Identify which cell holds the provided text, then report its (X, Y) central coordinate. 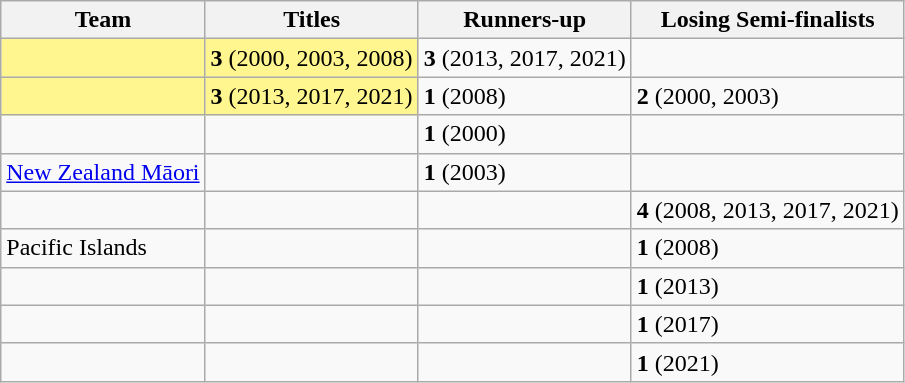
Runners-up (524, 20)
New Zealand Māori (103, 172)
1 (2003) (524, 172)
1 (2021) (768, 362)
4 (2008, 2013, 2017, 2021) (768, 210)
Pacific Islands (103, 248)
3 (2000, 2003, 2008) (312, 58)
2 (2000, 2003) (768, 96)
Titles (312, 20)
1 (2000) (524, 134)
1 (2017) (768, 324)
1 (2013) (768, 286)
Losing Semi-finalists (768, 20)
Team (103, 20)
